Scan for the cell matching the given text and deliver its (x, y) coordinate at center. 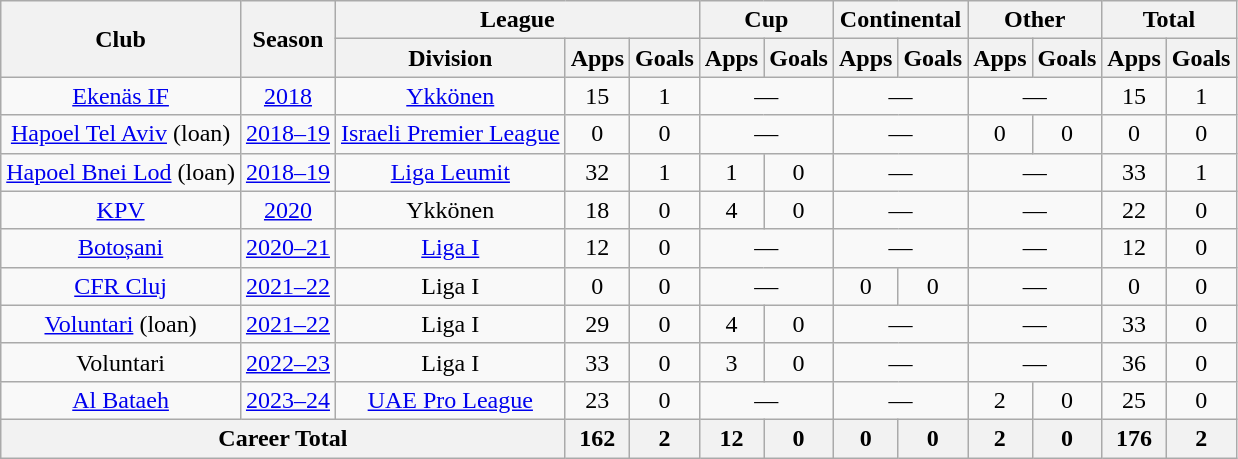
Club (121, 39)
Ekenäs IF (121, 96)
32 (597, 172)
UAE Pro League (450, 400)
18 (597, 210)
176 (1134, 438)
Liga Leumit (450, 172)
22 (1134, 210)
League (517, 20)
Season (288, 39)
CFR Cluj (121, 286)
Hapoel Bnei Lod (loan) (121, 172)
Hapoel Tel Aviv (loan) (121, 134)
2022–23 (288, 362)
Cup (766, 20)
2020–21 (288, 248)
2018 (288, 96)
3 (731, 362)
Voluntari (loan) (121, 324)
Total (1169, 20)
2023–24 (288, 400)
Division (450, 58)
Other (1035, 20)
29 (597, 324)
KPV (121, 210)
Career Total (283, 438)
Al Bataeh (121, 400)
25 (1134, 400)
23 (597, 400)
Voluntari (121, 362)
2020 (288, 210)
Israeli Premier League (450, 134)
Botoșani (121, 248)
Continental (900, 20)
36 (1134, 362)
162 (597, 438)
